Output the [X, Y] coordinate of the center of the cell containing the given text.  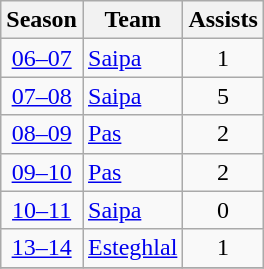
Team [132, 20]
13–14 [42, 248]
Esteghlal [132, 248]
5 [223, 96]
08–09 [42, 134]
10–11 [42, 210]
Assists [223, 20]
Season [42, 20]
09–10 [42, 172]
0 [223, 210]
07–08 [42, 96]
06–07 [42, 58]
